Detect which cell encompasses the target text, then output its [x, y] center coordinate. 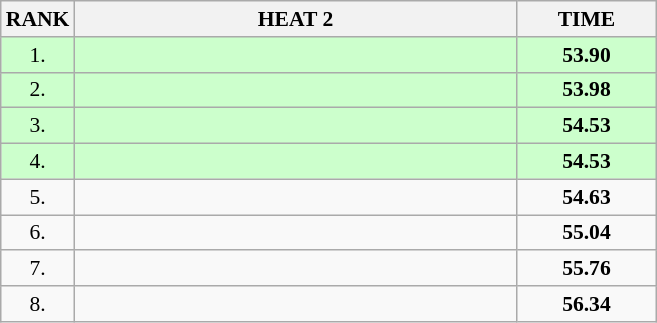
2. [38, 90]
7. [38, 269]
56.34 [587, 304]
5. [38, 197]
4. [38, 162]
HEAT 2 [295, 19]
6. [38, 233]
55.76 [587, 269]
1. [38, 55]
53.90 [587, 55]
53.98 [587, 90]
54.63 [587, 197]
RANK [38, 19]
TIME [587, 19]
3. [38, 126]
55.04 [587, 233]
8. [38, 304]
